Locate the cell with the specified text and output its (x, y) center coordinate. 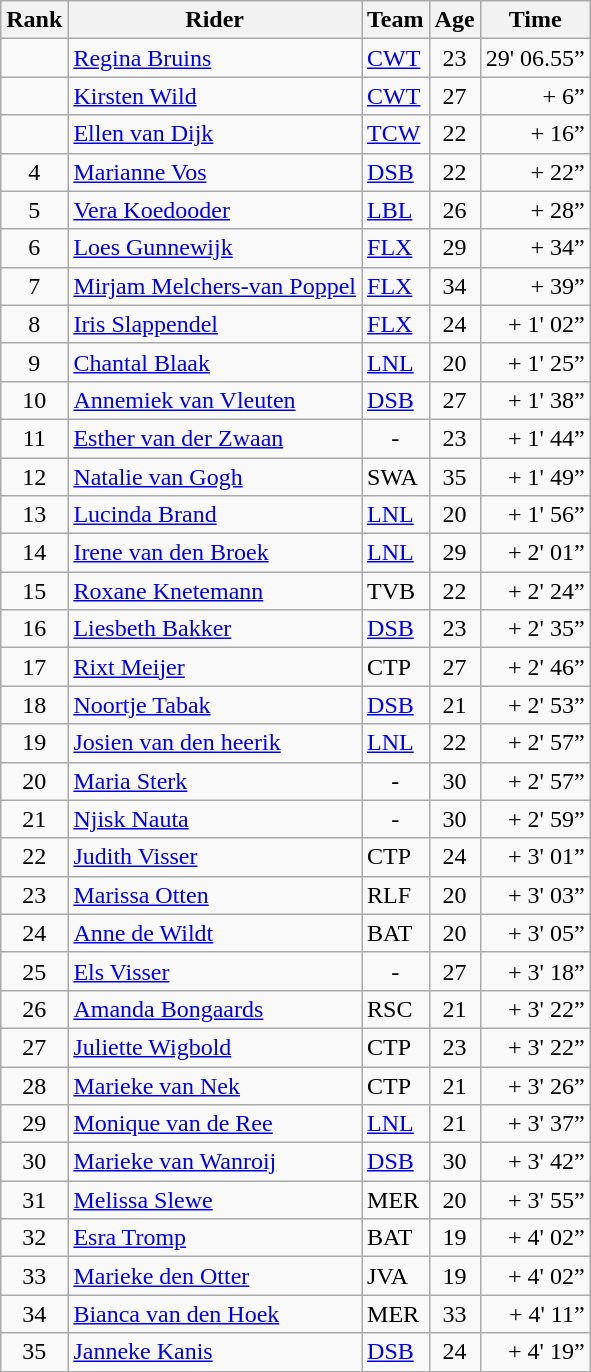
8 (34, 324)
+ 3' 26” (535, 1085)
+ 39” (535, 286)
Team (396, 20)
+ 1' 49” (535, 477)
Time (535, 20)
Marieke van Wanroij (215, 1162)
Melissa Slewe (215, 1200)
+ 3' 05” (535, 933)
+ 2' 46” (535, 667)
Ellen van Dijk (215, 134)
15 (34, 591)
+ 28” (535, 210)
Esther van der Zwaan (215, 438)
Noortje Tabak (215, 705)
Vera Koedooder (215, 210)
4 (34, 172)
Natalie van Gogh (215, 477)
+ 1' 02” (535, 324)
+ 16” (535, 134)
Annemiek van Vleuten (215, 400)
Roxane Knetemann (215, 591)
LBL (396, 210)
Esra Tromp (215, 1238)
RLF (396, 895)
JVA (396, 1276)
Njisk Nauta (215, 819)
Irene van den Broek (215, 553)
+ 3' 42” (535, 1162)
28 (34, 1085)
Josien van den heerik (215, 743)
SWA (396, 477)
TVB (396, 591)
TCW (396, 134)
16 (34, 629)
Mirjam Melchers-van Poppel (215, 286)
+ 1' 38” (535, 400)
11 (34, 438)
+ 3' 55” (535, 1200)
+ 2' 59” (535, 819)
31 (34, 1200)
29' 06.55” (535, 58)
+ 2' 24” (535, 591)
Monique van de Ree (215, 1124)
Liesbeth Bakker (215, 629)
Rank (34, 20)
14 (34, 553)
10 (34, 400)
25 (34, 971)
+ 1' 44” (535, 438)
9 (34, 362)
17 (34, 667)
7 (34, 286)
Bianca van den Hoek (215, 1314)
Maria Sterk (215, 781)
+ 2' 01” (535, 553)
12 (34, 477)
32 (34, 1238)
+ 3' 03” (535, 895)
Loes Gunnewijk (215, 248)
+ 2' 35” (535, 629)
Anne de Wildt (215, 933)
Marissa Otten (215, 895)
5 (34, 210)
6 (34, 248)
Rixt Meijer (215, 667)
RSC (396, 1009)
Kirsten Wild (215, 96)
+ 6” (535, 96)
Age (454, 20)
Marieke van Nek (215, 1085)
+ 22” (535, 172)
+ 34” (535, 248)
Rider (215, 20)
13 (34, 515)
+ 3' 01” (535, 857)
18 (34, 705)
+ 4' 11” (535, 1314)
Amanda Bongaards (215, 1009)
Marianne Vos (215, 172)
+ 1' 56” (535, 515)
Regina Bruins (215, 58)
Janneke Kanis (215, 1352)
Els Visser (215, 971)
+ 4' 19” (535, 1352)
+ 2' 53” (535, 705)
+ 3' 37” (535, 1124)
Chantal Blaak (215, 362)
Iris Slappendel (215, 324)
Marieke den Otter (215, 1276)
+ 3' 18” (535, 971)
+ 1' 25” (535, 362)
Juliette Wigbold (215, 1047)
Judith Visser (215, 857)
Lucinda Brand (215, 515)
